Extract the [x, y] coordinate from the center of the cell holding the provided text.  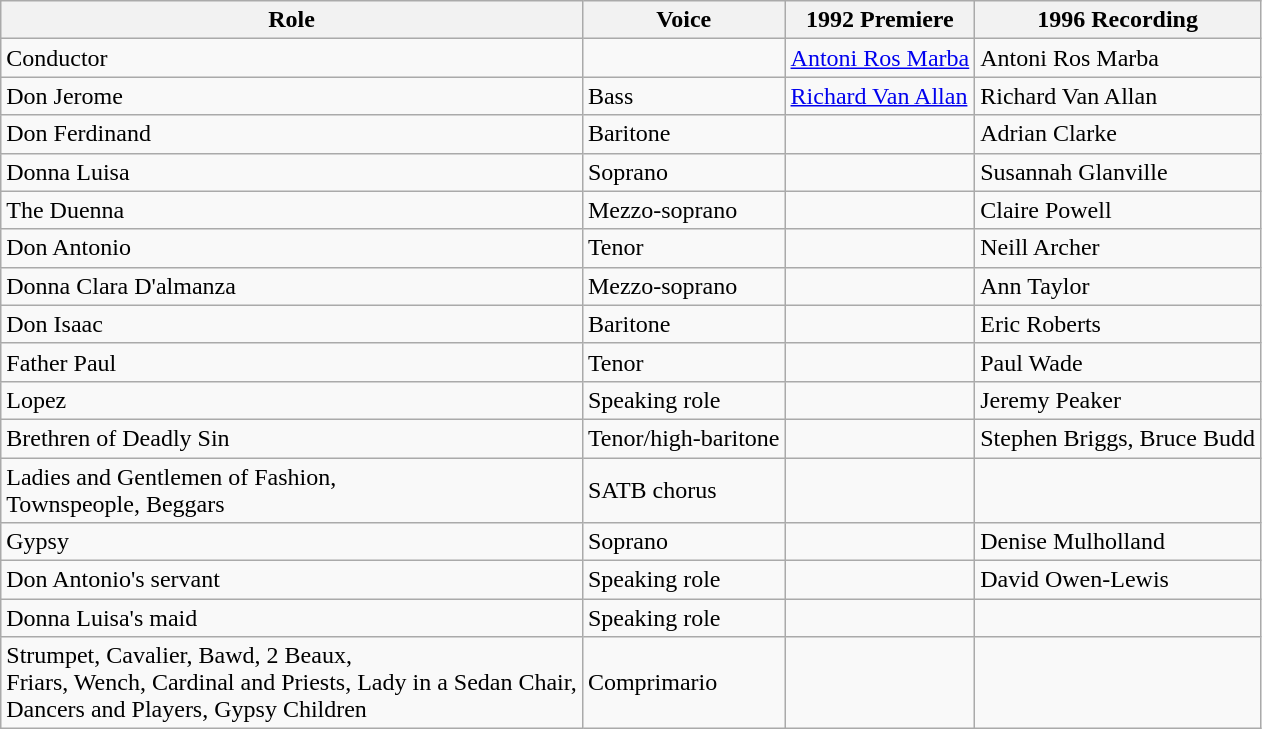
Lopez [292, 400]
Ladies and Gentlemen of Fashion,Townspeople, Beggars [292, 490]
Denise Mulholland [1118, 542]
Donna Luisa [292, 172]
Don Ferdinand [292, 134]
Tenor/high-baritone [684, 438]
SATB chorus [684, 490]
Brethren of Deadly Sin [292, 438]
Stephen Briggs, Bruce Budd [1118, 438]
Strumpet, Cavalier, Bawd, 2 Beaux,Friars, Wench, Cardinal and Priests, Lady in a Sedan Chair,Dancers and Players, Gypsy Children [292, 683]
Father Paul [292, 362]
Susannah Glanville [1118, 172]
Neill Archer [1118, 248]
Don Antonio [292, 248]
Conductor [292, 58]
Ann Taylor [1118, 286]
Gypsy [292, 542]
Don Isaac [292, 324]
1996 Recording [1118, 20]
David Owen-Lewis [1118, 580]
Donna Clara D'almanza [292, 286]
Donna Luisa's maid [292, 618]
Eric Roberts [1118, 324]
Voice [684, 20]
Adrian Clarke [1118, 134]
1992 Premiere [880, 20]
Jeremy Peaker [1118, 400]
The Duenna [292, 210]
Bass [684, 96]
Paul Wade [1118, 362]
Don Jerome [292, 96]
Claire Powell [1118, 210]
Don Antonio's servant [292, 580]
Comprimario [684, 683]
Role [292, 20]
